Extract the [X, Y] coordinate from the center of the cell holding the provided text.  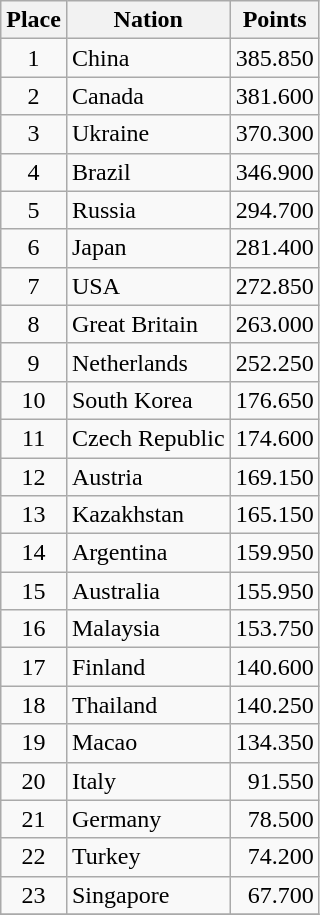
165.150 [274, 515]
2 [34, 96]
Canada [148, 96]
Singapore [148, 895]
Ukraine [148, 134]
Macao [148, 743]
Malaysia [148, 629]
18 [34, 705]
Italy [148, 781]
174.600 [274, 438]
Japan [148, 248]
Australia [148, 591]
20 [34, 781]
5 [34, 210]
15 [34, 591]
281.400 [274, 248]
381.600 [274, 96]
78.500 [274, 819]
11 [34, 438]
1 [34, 58]
3 [34, 134]
134.350 [274, 743]
8 [34, 324]
Czech Republic [148, 438]
17 [34, 667]
74.200 [274, 857]
23 [34, 895]
14 [34, 553]
22 [34, 857]
Place [34, 20]
Points [274, 20]
346.900 [274, 172]
Kazakhstan [148, 515]
China [148, 58]
Austria [148, 477]
169.150 [274, 477]
USA [148, 286]
67.700 [274, 895]
385.850 [274, 58]
4 [34, 172]
252.250 [274, 362]
176.650 [274, 400]
21 [34, 819]
Germany [148, 819]
272.850 [274, 286]
Nation [148, 20]
Turkey [148, 857]
140.250 [274, 705]
91.550 [274, 781]
19 [34, 743]
Netherlands [148, 362]
12 [34, 477]
9 [34, 362]
16 [34, 629]
Thailand [148, 705]
159.950 [274, 553]
Russia [148, 210]
294.700 [274, 210]
South Korea [148, 400]
10 [34, 400]
13 [34, 515]
7 [34, 286]
140.600 [274, 667]
Finland [148, 667]
153.750 [274, 629]
Great Britain [148, 324]
155.950 [274, 591]
6 [34, 248]
Brazil [148, 172]
Argentina [148, 553]
263.000 [274, 324]
370.300 [274, 134]
